Detect which cell encompasses the target text, then output its (x, y) center coordinate. 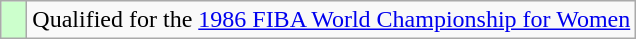
Qualified for the 1986 FIBA World Championship for Women (332, 20)
